Output the [x, y] coordinate of the center of the cell containing the given text.  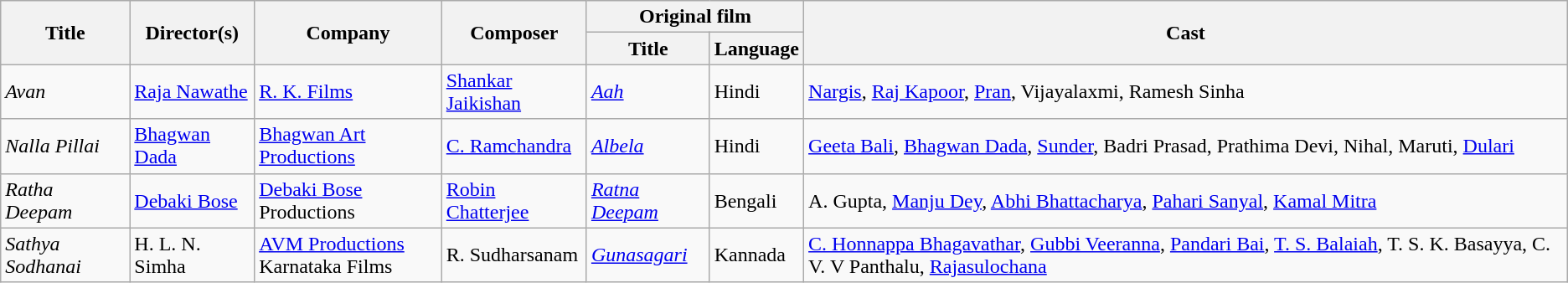
Albela [648, 146]
AVM ProductionsKarnataka Films [348, 255]
C. Honnappa Bhagavathar, Gubbi Veeranna, Pandari Bai, T. S. Balaiah, T. S. K. Basayya, C. V. V Panthalu, Rajasulochana [1186, 255]
Cast [1186, 33]
Bhagwan Art Productions [348, 146]
Bhagwan Dada [193, 146]
Language [756, 49]
Director(s) [193, 33]
Sathya Sodhanai [65, 255]
Nalla Pillai [65, 146]
Nargis, Raj Kapoor, Pran, Vijayalaxmi, Ramesh Sinha [1186, 92]
Gunasagari [648, 255]
Original film [695, 17]
Ratna Deepam [648, 201]
A. Gupta, Manju Dey, Abhi Bhattacharya, Pahari Sanyal, Kamal Mitra [1186, 201]
Shankar Jaikishan [514, 92]
H. L. N. Simha [193, 255]
R. K. Films [348, 92]
R. Sudharsanam [514, 255]
Company [348, 33]
Geeta Bali, Bhagwan Dada, Sunder, Badri Prasad, Prathima Devi, Nihal, Maruti, Dulari [1186, 146]
Debaki Bose [193, 201]
C. Ramchandra [514, 146]
Bengali [756, 201]
Debaki Bose Productions [348, 201]
Aah [648, 92]
Composer [514, 33]
Kannada [756, 255]
Robin Chatterjee [514, 201]
Avan [65, 92]
Ratha Deepam [65, 201]
Raja Nawathe [193, 92]
